Find where the given text appears and provide that cell's center as (x, y) coordinate. 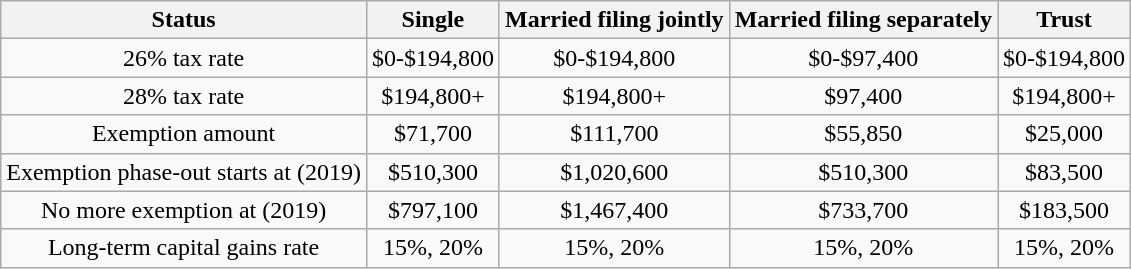
28% tax rate (184, 96)
$97,400 (863, 96)
26% tax rate (184, 58)
$25,000 (1064, 134)
$1,467,400 (614, 210)
Married filing jointly (614, 20)
Long-term capital gains rate (184, 248)
Married filing separately (863, 20)
$797,100 (432, 210)
Exemption amount (184, 134)
No more exemption at (2019) (184, 210)
$1,020,600 (614, 172)
$55,850 (863, 134)
$733,700 (863, 210)
$71,700 (432, 134)
$83,500 (1064, 172)
Trust (1064, 20)
Status (184, 20)
$0-$97,400 (863, 58)
$111,700 (614, 134)
Exemption phase-out starts at (2019) (184, 172)
Single (432, 20)
$183,500 (1064, 210)
